Provide the (X, Y) coordinate of the cell's center where the given text is located.  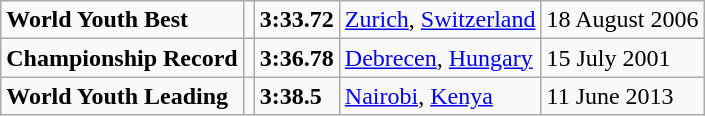
18 August 2006 (622, 20)
Debrecen, Hungary (440, 58)
Championship Record (122, 58)
World Youth Leading (122, 96)
3:33.72 (296, 20)
3:36.78 (296, 58)
15 July 2001 (622, 58)
World Youth Best (122, 20)
11 June 2013 (622, 96)
Nairobi, Kenya (440, 96)
3:38.5 (296, 96)
Zurich, Switzerland (440, 20)
